Output the [x, y] coordinate of the center of the cell containing the given text.  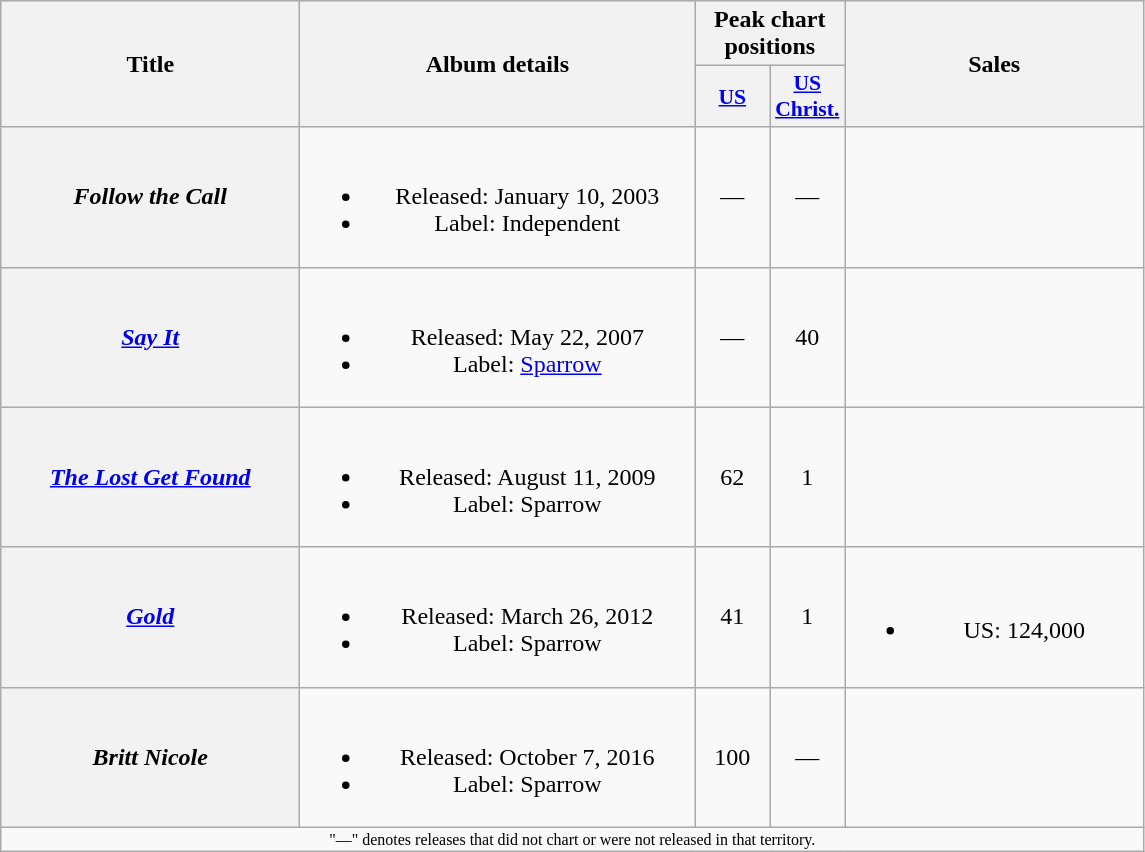
41 [732, 617]
Released: January 10, 2003Label: Independent [498, 197]
Britt Nicole [150, 757]
Gold [150, 617]
Title [150, 64]
Released: August 11, 2009Label: Sparrow [498, 477]
Released: March 26, 2012Label: Sparrow [498, 617]
Say It [150, 337]
40 [808, 337]
Peak chart positions [770, 34]
Sales [994, 64]
62 [732, 477]
US [732, 96]
USChrist. [808, 96]
Follow the Call [150, 197]
Album details [498, 64]
The Lost Get Found [150, 477]
Released: May 22, 2007Label: Sparrow [498, 337]
US: 124,000 [994, 617]
Released: October 7, 2016Label: Sparrow [498, 757]
"—" denotes releases that did not chart or were not released in that territory. [572, 839]
100 [732, 757]
